Return (x, y) of the center of cell containing provided text 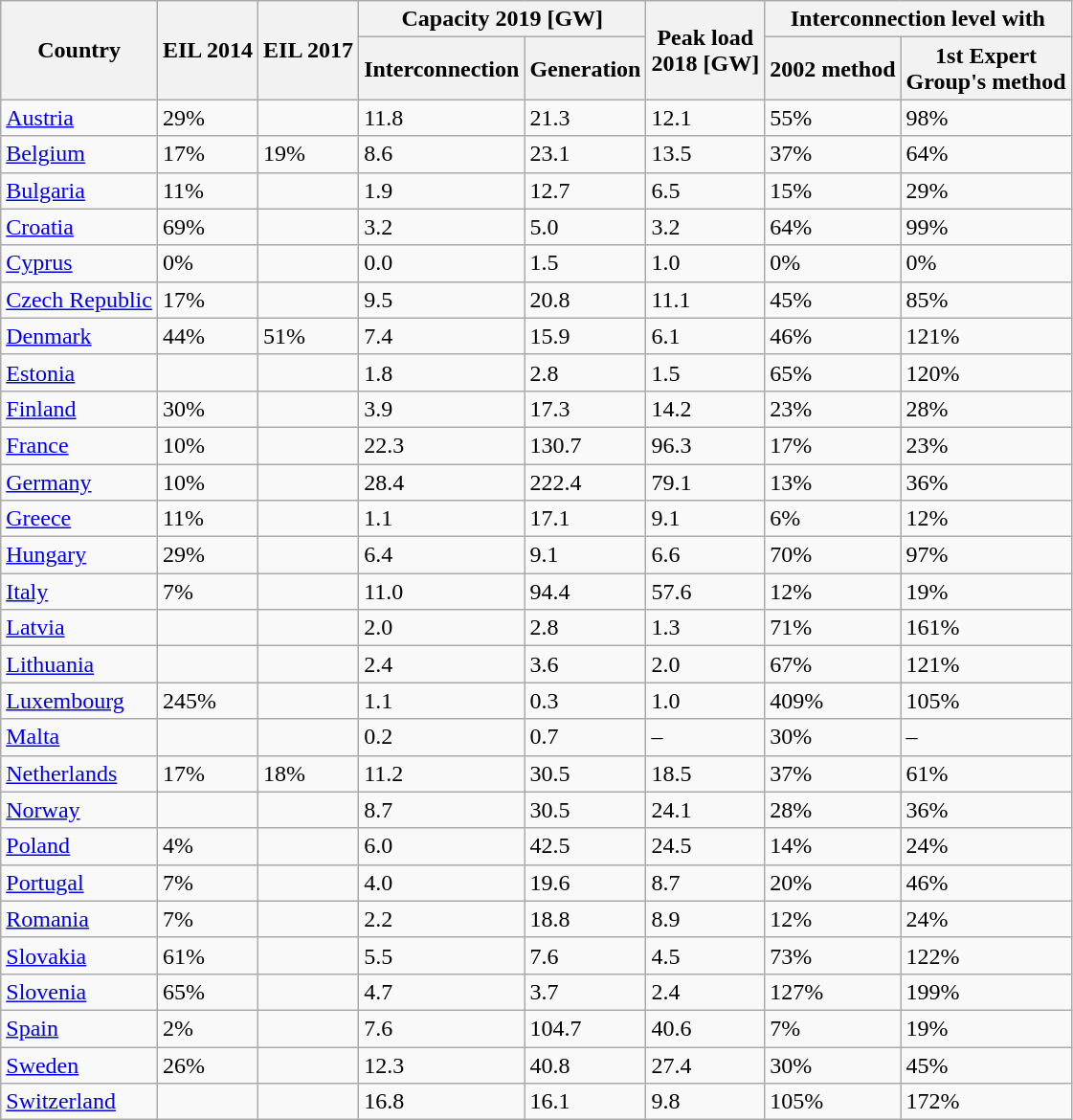
17.3 (586, 409)
21.3 (586, 118)
14.2 (705, 409)
4.5 (705, 955)
3.6 (586, 664)
Capacity 2019 [GW] (503, 19)
98% (986, 118)
161% (986, 628)
0.2 (442, 737)
Portugal (79, 883)
7.4 (442, 336)
6.5 (705, 190)
Malta (79, 737)
55% (833, 118)
15% (833, 190)
12.1 (705, 118)
222.4 (586, 482)
Germany (79, 482)
245% (207, 701)
6.4 (442, 555)
14% (833, 846)
Czech Republic (79, 300)
Estonia (79, 372)
409% (833, 701)
13.5 (705, 154)
16.8 (442, 1102)
1st ExpertGroup's method (986, 69)
Romania (79, 919)
24.5 (705, 846)
12.7 (586, 190)
18.5 (705, 773)
Bulgaria (79, 190)
73% (833, 955)
127% (833, 992)
4.0 (442, 883)
8.9 (705, 919)
1.3 (705, 628)
40.6 (705, 1028)
6% (833, 519)
0.7 (586, 737)
Generation (586, 69)
Country (79, 50)
3.7 (586, 992)
11.2 (442, 773)
96.3 (705, 445)
Slovenia (79, 992)
18% (308, 773)
69% (207, 227)
12.3 (442, 1065)
172% (986, 1102)
24.1 (705, 810)
5.5 (442, 955)
71% (833, 628)
199% (986, 992)
3.9 (442, 409)
EIL 2017 (308, 50)
Netherlands (79, 773)
Belgium (79, 154)
44% (207, 336)
0.0 (442, 263)
13% (833, 482)
26% (207, 1065)
6.0 (442, 846)
Italy (79, 592)
16.1 (586, 1102)
8.6 (442, 154)
20.8 (586, 300)
0.3 (586, 701)
2.2 (442, 919)
Denmark (79, 336)
51% (308, 336)
Cyprus (79, 263)
70% (833, 555)
19.6 (586, 883)
6.6 (705, 555)
40.8 (586, 1065)
Hungary (79, 555)
104.7 (586, 1028)
122% (986, 955)
Croatia (79, 227)
EIL 2014 (207, 50)
France (79, 445)
20% (833, 883)
Lithuania (79, 664)
94.4 (586, 592)
85% (986, 300)
130.7 (586, 445)
Switzerland (79, 1102)
5.0 (586, 227)
22.3 (442, 445)
97% (986, 555)
15.9 (586, 336)
79.1 (705, 482)
67% (833, 664)
42.5 (586, 846)
Poland (79, 846)
4.7 (442, 992)
Interconnection (442, 69)
Peak load2018 [GW] (705, 50)
Luxembourg (79, 701)
Norway (79, 810)
9.5 (442, 300)
120% (986, 372)
Spain (79, 1028)
6.1 (705, 336)
Austria (79, 118)
99% (986, 227)
1.8 (442, 372)
57.6 (705, 592)
11.8 (442, 118)
9.8 (705, 1102)
2% (207, 1028)
4% (207, 846)
18.8 (586, 919)
17.1 (586, 519)
11.1 (705, 300)
11.0 (442, 592)
28.4 (442, 482)
Sweden (79, 1065)
Greece (79, 519)
Interconnection level with (918, 19)
Latvia (79, 628)
2002 method (833, 69)
23.1 (586, 154)
Finland (79, 409)
27.4 (705, 1065)
1.9 (442, 190)
Slovakia (79, 955)
